From the cell containing the given text, extract its center point as [X, Y] coordinate. 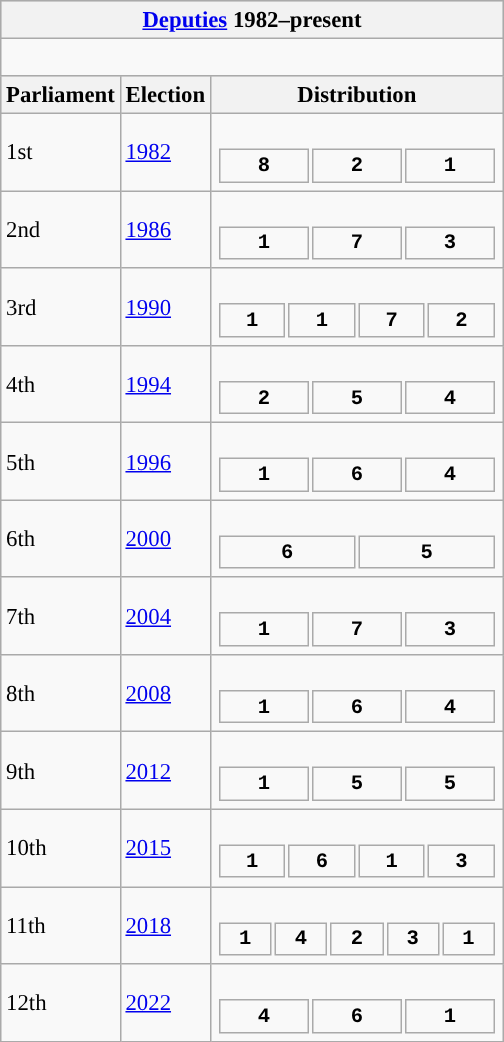
1 5 5 [356, 770]
2nd [60, 230]
1996 [165, 462]
11th [60, 926]
2012 [165, 770]
1 1 7 2 [356, 306]
1990 [165, 306]
1994 [165, 384]
Election [165, 95]
8 2 1 [356, 152]
3rd [60, 306]
2008 [165, 694]
1986 [165, 230]
5th [60, 462]
4 6 1 [356, 1002]
2000 [165, 538]
4th [60, 384]
9th [60, 770]
8 [264, 166]
12th [60, 1002]
6th [60, 538]
1 4 2 3 1 [356, 926]
2022 [165, 1002]
10th [60, 848]
1982 [165, 152]
2 5 4 [356, 384]
1st [60, 152]
2004 [165, 616]
Distribution [356, 95]
1 6 1 3 [356, 848]
7th [60, 616]
2018 [165, 926]
6 5 [356, 538]
Parliament [60, 95]
Deputies 1982–present [252, 20]
2015 [165, 848]
8th [60, 694]
